Extract the (x, y) coordinate from the center of the cell holding the provided text.  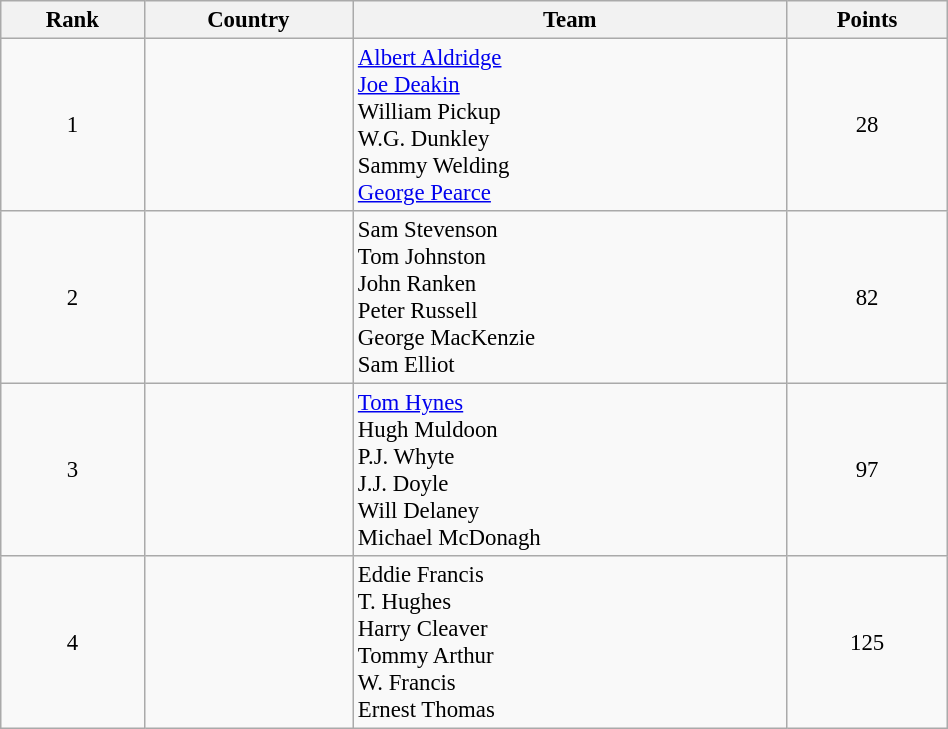
1 (72, 126)
28 (867, 126)
Country (248, 20)
3 (72, 470)
Rank (72, 20)
4 (72, 642)
125 (867, 642)
Eddie FrancisT. HughesHarry CleaverTommy ArthurW. FrancisErnest Thomas (570, 642)
2 (72, 298)
Tom HynesHugh MuldoonP.J. WhyteJ.J. DoyleWill DelaneyMichael McDonagh (570, 470)
Sam StevensonTom JohnstonJohn RankenPeter RussellGeorge MacKenzieSam Elliot (570, 298)
97 (867, 470)
Team (570, 20)
82 (867, 298)
Points (867, 20)
Albert AldridgeJoe DeakinWilliam PickupW.G. DunkleySammy WeldingGeorge Pearce (570, 126)
